Determine the [x, y] coordinate at the center of the cell enclosing the given text.  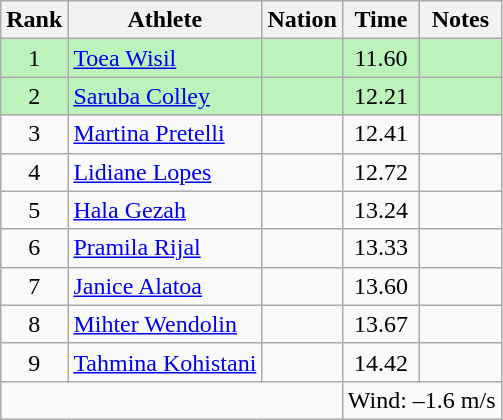
Toea Wisil [165, 58]
Notes [460, 20]
6 [34, 248]
13.24 [380, 210]
Saruba Colley [165, 96]
8 [34, 324]
Wind: –1.6 m/s [422, 400]
1 [34, 58]
Martina Pretelli [165, 134]
Pramila Rijal [165, 248]
Rank [34, 20]
3 [34, 134]
4 [34, 172]
2 [34, 96]
Nation [302, 20]
12.21 [380, 96]
7 [34, 286]
9 [34, 362]
14.42 [380, 362]
5 [34, 210]
Tahmina Kohistani [165, 362]
Mihter Wendolin [165, 324]
13.67 [380, 324]
12.72 [380, 172]
Athlete [165, 20]
Hala Gezah [165, 210]
11.60 [380, 58]
12.41 [380, 134]
13.60 [380, 286]
Janice Alatoa [165, 286]
Lidiane Lopes [165, 172]
13.33 [380, 248]
Time [380, 20]
